Determine the [X, Y] coordinate at the center of the cell enclosing the given text.  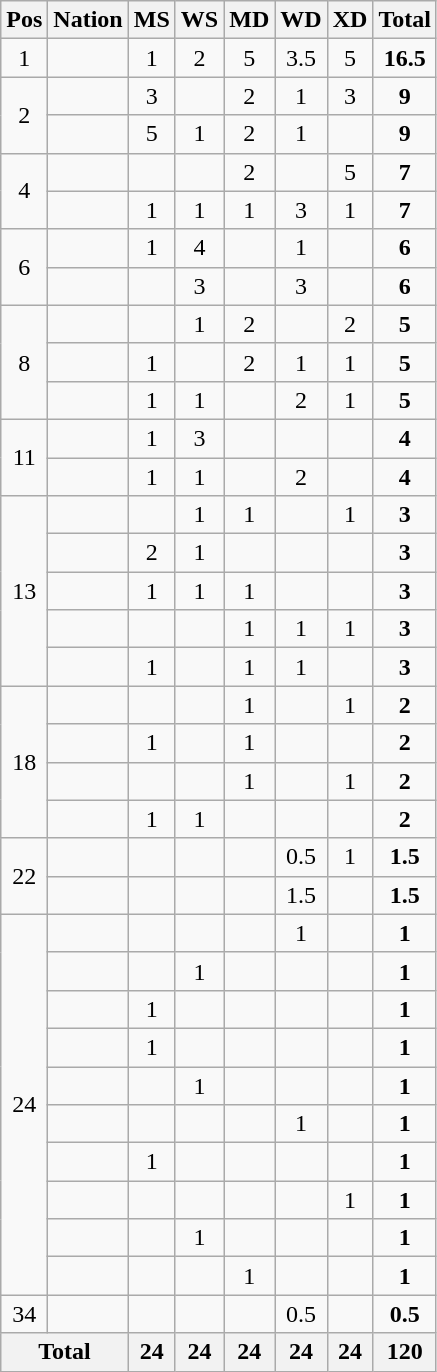
11 [24, 457]
18 [24, 762]
8 [24, 362]
34 [24, 1314]
22 [24, 876]
13 [24, 591]
WD [301, 20]
Pos [24, 20]
MS [152, 20]
16.5 [405, 58]
XD [350, 20]
MD [250, 20]
3.5 [301, 58]
WS [199, 20]
Nation [88, 20]
120 [405, 1352]
